Return the (X, Y) coordinate for the center point of the cell that contains the specified text.  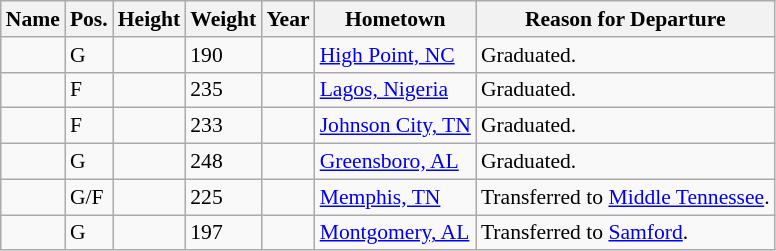
190 (223, 55)
235 (223, 90)
Hometown (396, 19)
197 (223, 233)
Height (149, 19)
Reason for Departure (626, 19)
Johnson City, TN (396, 126)
Montgomery, AL (396, 233)
Name (33, 19)
Lagos, Nigeria (396, 90)
Pos. (89, 19)
G/F (89, 197)
Year (288, 19)
248 (223, 162)
Transferred to Middle Tennessee. (626, 197)
233 (223, 126)
Memphis, TN (396, 197)
Transferred to Samford. (626, 233)
Weight (223, 19)
Greensboro, AL (396, 162)
225 (223, 197)
High Point, NC (396, 55)
